Return the [x, y] coordinate for the center point of the cell that contains the specified text.  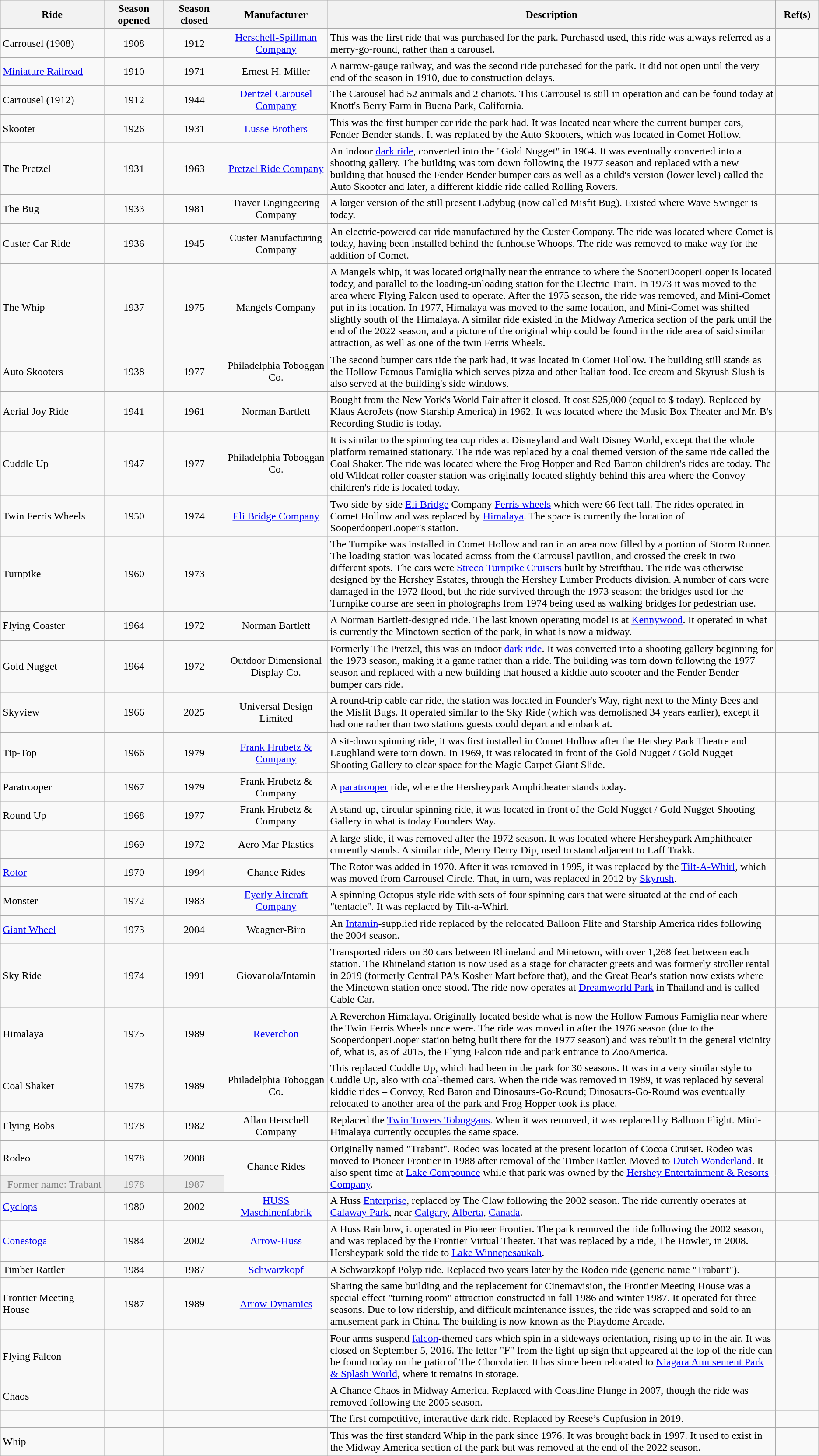
Round Up [52, 816]
Whip [52, 1442]
Eyerly Aircraft Company [276, 901]
2004 [194, 930]
Gold Nugget [52, 666]
Auto Skooters [52, 371]
Herschell-Spillman Company [276, 43]
1938 [134, 371]
Paratrooper [52, 787]
1947 [134, 463]
The Bug [52, 209]
1961 [194, 411]
Conestoga [52, 1241]
Former name: Trabant [52, 1184]
A spinning Octopus style ride with sets of four spinning cars that were situated at the end of each "tentacle". It was replaced by Tilt-a-Whirl. [552, 901]
Skyview [52, 712]
1941 [134, 411]
Custer Manufacturing Company [276, 243]
Aero Mar Plastics [276, 844]
1963 [194, 169]
Allan Herschell Company [276, 1126]
2025 [194, 712]
Giant Wheel [52, 930]
Arrow Dynamics [276, 1304]
Flying Coaster [52, 626]
HUSS Maschinenfabrik [276, 1207]
Traver Engingeering Company [276, 209]
The Whip [52, 307]
1936 [134, 243]
Monster [52, 901]
Ernest H. Miller [276, 72]
1971 [194, 72]
The first competitive, interactive dark ride. Replaced by Reese’s Cupfusion in 2019. [552, 1419]
Mangels Company [276, 307]
1926 [134, 129]
1967 [134, 787]
Season opened [134, 15]
Ride [52, 15]
Cyclops [52, 1207]
Timber Rattler [52, 1270]
Twin Ferris Wheels [52, 516]
1910 [134, 72]
1970 [134, 873]
Eli Bridge Company [276, 516]
Himalaya [52, 1034]
This was the first ride that was purchased for the park. Purchased used, this ride was always referred as a merry-go-round, rather than a carousel. [552, 43]
A paratrooper ride, where the Hersheypark Amphitheater stands today. [552, 787]
Flying Bobs [52, 1126]
Carrousel (1912) [52, 100]
1968 [134, 816]
Flying Falcon [52, 1356]
1994 [194, 873]
Miniature Railroad [52, 72]
1908 [134, 43]
An Intamin-supplied ride replaced by the relocated Balloon Flite and Starship America rides following the 2004 season. [552, 930]
2008 [194, 1158]
Cuddle Up [52, 463]
Waagner-Biro [276, 930]
1980 [134, 1207]
A stand-up, circular spinning ride, it was located in front of the Gold Nugget / Gold Nugget Shooting Gallery in what is today Founders Way. [552, 816]
Pretzel Ride Company [276, 169]
Giovanola/Intamin [276, 975]
1969 [134, 844]
1933 [134, 209]
Universal Design Limited [276, 712]
Ref(s) [797, 15]
1945 [194, 243]
Frontier Meeting House [52, 1304]
Aerial Joy Ride [52, 411]
1937 [134, 307]
A larger version of the still present Ladybug (now called Misfit Bug). Existed where Wave Swinger is today. [552, 209]
1982 [194, 1126]
1983 [194, 901]
The Pretzel [52, 169]
Tip-Top [52, 753]
Lusse Brothers [276, 129]
Chaos [52, 1396]
1944 [194, 100]
Reverchon [276, 1034]
1950 [134, 516]
Carrousel (1908) [52, 43]
Outdoor Dimensional Display Co. [276, 666]
Description [552, 15]
Rodeo [52, 1158]
Arrow-Huss [276, 1241]
A Schwarzkopf Polyp ride. Replaced two years later by the Rodeo ride (generic name "Trabant"). [552, 1270]
1960 [134, 574]
Turnpike [52, 574]
Skooter [52, 129]
Manufacturer [276, 15]
Schwarzkopf [276, 1270]
Custer Car Ride [52, 243]
Replaced the Twin Towers Toboggans. When it was removed, it was replaced by Balloon Flight. Mini-Himalaya currently occupies the same space. [552, 1126]
Coal Shaker [52, 1085]
1991 [194, 975]
Rotor [52, 873]
Dentzel Carousel Company [276, 100]
A Huss Enterprise, replaced by The Claw following the 2002 season. The ride currently operates at Calaway Park, near Calgary, Alberta, Canada. [552, 1207]
1981 [194, 209]
Season closed [194, 15]
Sky Ride [52, 975]
A Chance Chaos in Midway America. Replaced with Coastline Plunge in 2007, though the ride was removed following the 2005 season. [552, 1396]
